Detect which cell encompasses the target text, then output its (X, Y) center coordinate. 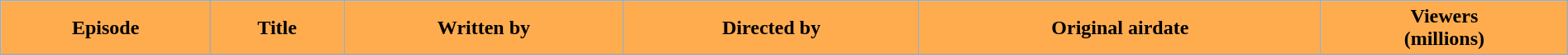
Title (278, 28)
Viewers(millions) (1444, 28)
Directed by (771, 28)
Original airdate (1120, 28)
Episode (106, 28)
Written by (485, 28)
